Determine the [X, Y] coordinate at the center of the cell enclosing the given text.  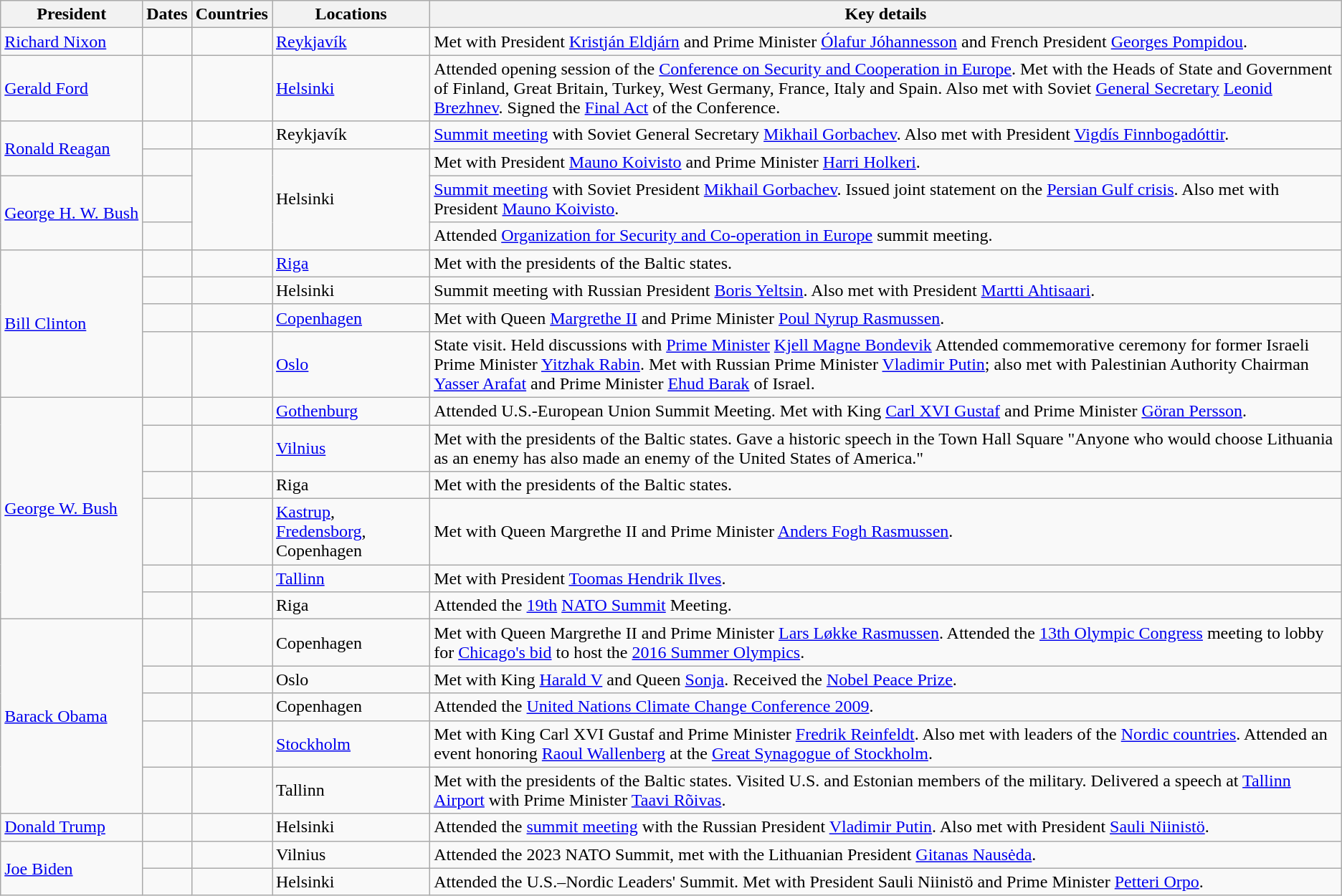
Met with President Toomas Hendrik Ilves. [886, 578]
Attended the summit meeting with the Russian President Vladimir Putin. Also met with President Sauli Niinistö. [886, 827]
Summit meeting with Soviet General Secretary Mikhail Gorbachev. Also met with President Vigdís Finnbogadóttir. [886, 135]
Attended the 2023 NATO Summit, met with the Lithuanian President Gitanas Nausėda. [886, 854]
Gothenburg [351, 411]
Met with Queen Margrethe II and Prime Minister Anders Fogh Rasmussen. [886, 532]
Locations [351, 14]
Ronald Reagan [72, 148]
Attended the United Nations Climate Change Conference 2009. [886, 707]
Met with Queen Margrethe II and Prime Minister Poul Nyrup Rasmussen. [886, 318]
George W. Bush [72, 507]
Joe Biden [72, 868]
Met with President Kristján Eldjárn and Prime Minister Ólafur Jóhannesson and French President Georges Pompidou. [886, 42]
Kastrup, Fredensborg, Copenhagen [351, 532]
Gerald Ford [72, 88]
George H. W. Bush [72, 212]
Attended the U.S.–Nordic Leaders' Summit. Met with President Sauli Niinistö and Prime Minister Petteri Orpo. [886, 882]
Attended the 19th NATO Summit Meeting. [886, 606]
Richard Nixon [72, 42]
Met with King Harald V and Queen Sonja. Received the Nobel Peace Prize. [886, 680]
Stockholm [351, 744]
Summit meeting with Soviet President Mikhail Gorbachev. Issued joint statement on the Persian Gulf crisis. Also met with President Mauno Koivisto. [886, 199]
Dates [167, 14]
President [72, 14]
Bill Clinton [72, 323]
Donald Trump [72, 827]
Attended U.S.-European Union Summit Meeting. Met with King Carl XVI Gustaf and Prime Minister Göran Persson. [886, 411]
Countries [232, 14]
Attended Organization for Security and Co-operation in Europe summit meeting. [886, 236]
Barack Obama [72, 717]
Summit meeting with Russian President Boris Yeltsin. Also met with President Martti Ahtisaari. [886, 290]
Met with President Mauno Koivisto and Prime Minister Harri Holkeri. [886, 162]
Key details [886, 14]
